Return the (X, Y) coordinate for the center point of the cell that contains the specified text.  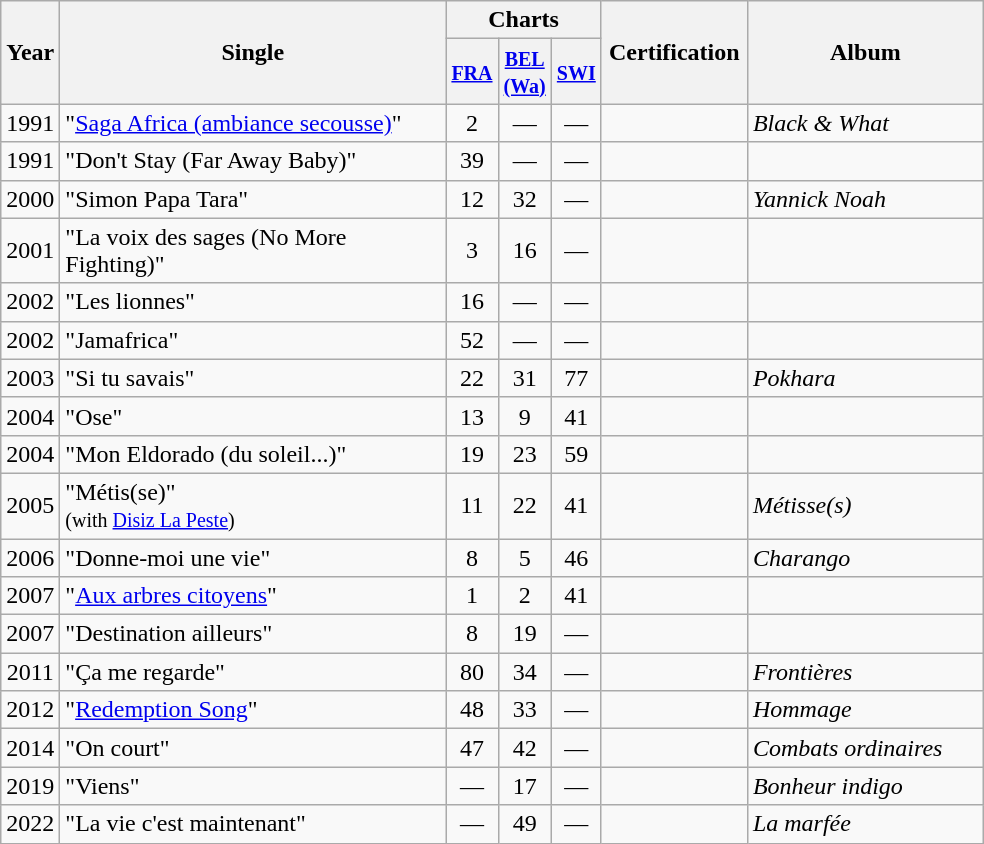
80 (472, 672)
2011 (30, 672)
"Viens" (253, 786)
2001 (30, 250)
"Don't Stay (Far Away Baby)" (253, 161)
2003 (30, 378)
3 (472, 250)
12 (472, 199)
31 (524, 378)
"Métis(se)" (with Disiz La Peste) (253, 506)
9 (524, 416)
2006 (30, 557)
13 (472, 416)
"Destination ailleurs" (253, 634)
SWI (576, 72)
"Donne-moi une vie" (253, 557)
Charts (524, 20)
BEL(Wa) (524, 72)
49 (524, 824)
Year (30, 52)
"Ose" (253, 416)
"Jamafrica" (253, 340)
Album (865, 52)
2019 (30, 786)
"On court" (253, 748)
"La voix des sages (No More Fighting)" (253, 250)
48 (472, 710)
Métisse(s) (865, 506)
Black & What (865, 123)
2005 (30, 506)
Certification (674, 52)
Frontières (865, 672)
Single (253, 52)
2000 (30, 199)
FRA (472, 72)
Hommage (865, 710)
"Saga Africa (ambiance secousse)" (253, 123)
33 (524, 710)
"Aux arbres citoyens" (253, 596)
1 (472, 596)
77 (576, 378)
"Mon Eldorado (du soleil...)" (253, 454)
11 (472, 506)
52 (472, 340)
2022 (30, 824)
2014 (30, 748)
23 (524, 454)
"La vie c'est maintenant" (253, 824)
17 (524, 786)
"Redemption Song" (253, 710)
59 (576, 454)
42 (524, 748)
46 (576, 557)
"Si tu savais" (253, 378)
"Ça me regarde" (253, 672)
Yannick Noah (865, 199)
La marfée (865, 824)
"Les lionnes" (253, 302)
Pokhara (865, 378)
39 (472, 161)
Combats ordinaires (865, 748)
"Simon Papa Tara" (253, 199)
Bonheur indigo (865, 786)
Charango (865, 557)
34 (524, 672)
47 (472, 748)
5 (524, 557)
32 (524, 199)
2012 (30, 710)
